Pinpoint the cell where the given text exists, returning its (X, Y) midpoint coordinate. 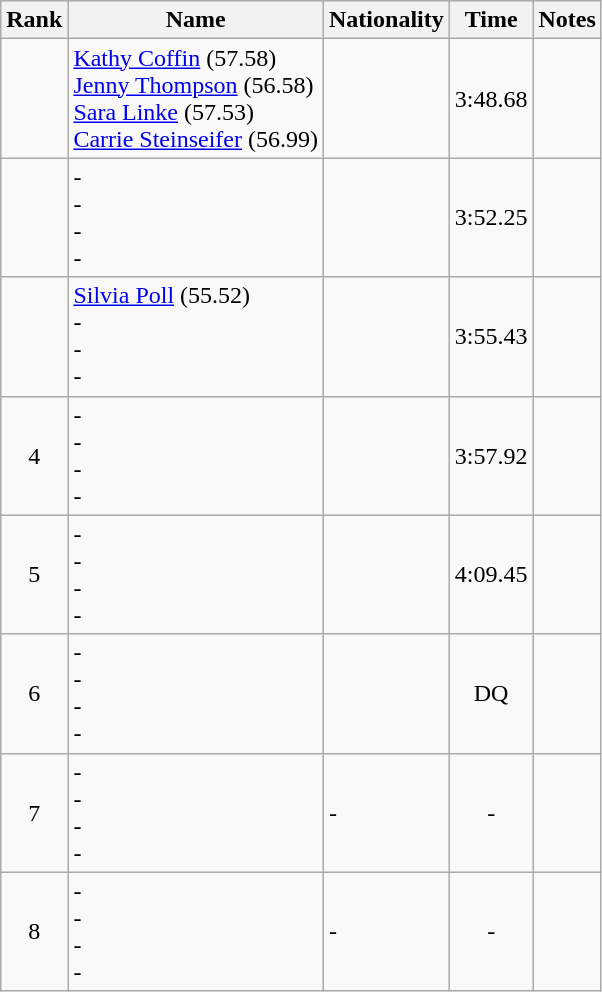
7 (34, 812)
3:48.68 (491, 98)
Kathy Coffin (57.58) Jenny Thompson (56.58) Sara Linke (57.53) Carrie Steinseifer (56.99) (196, 98)
4 (34, 456)
3:55.43 (491, 336)
3:57.92 (491, 456)
Time (491, 20)
6 (34, 694)
Silvia Poll (55.52) - - - (196, 336)
8 (34, 932)
Notes (567, 20)
4:09.45 (491, 574)
DQ (491, 694)
Nationality (387, 20)
Rank (34, 20)
3:52.25 (491, 218)
5 (34, 574)
Name (196, 20)
